Output the (x, y) coordinate of the center of the cell containing the given text.  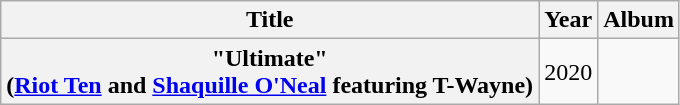
Album (639, 20)
Title (270, 20)
Year (568, 20)
"Ultimate" (Riot Ten and Shaquille O'Neal featuring T-Wayne) (270, 72)
2020 (568, 72)
